From the cell containing the given text, extract its center point as [X, Y] coordinate. 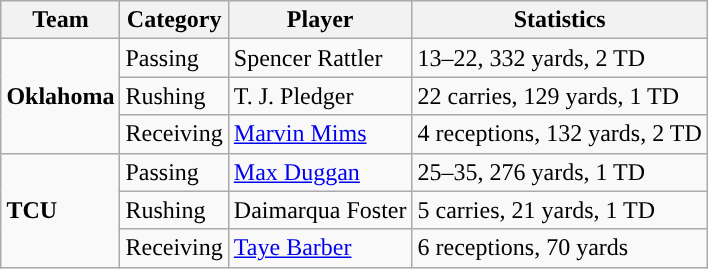
4 receptions, 132 yards, 2 TD [560, 134]
Spencer Rattler [320, 58]
Taye Barber [320, 248]
13–22, 332 yards, 2 TD [560, 58]
5 carries, 21 yards, 1 TD [560, 210]
Player [320, 20]
Oklahoma [60, 96]
Marvin Mims [320, 134]
22 carries, 129 yards, 1 TD [560, 96]
Category [174, 20]
25–35, 276 yards, 1 TD [560, 172]
Team [60, 20]
Daimarqua Foster [320, 210]
TCU [60, 210]
Statistics [560, 20]
T. J. Pledger [320, 96]
Max Duggan [320, 172]
6 receptions, 70 yards [560, 248]
